Extract the (X, Y) coordinate from the center of the cell holding the provided text.  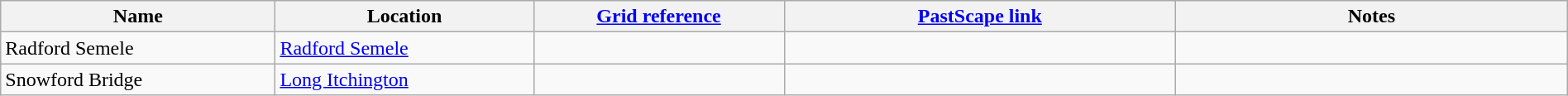
Long Itchington (404, 79)
PastScape link (980, 17)
Grid reference (658, 17)
Snowford Bridge (138, 79)
Location (404, 17)
Name (138, 17)
Notes (1372, 17)
